Search for the cell housing the specified text and yield its [x, y] center coordinate. 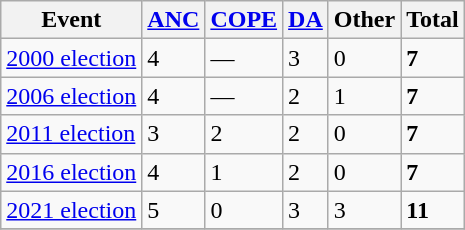
Event [72, 20]
2011 election [72, 134]
Other [364, 20]
11 [433, 210]
5 [174, 210]
2006 election [72, 96]
Total [433, 20]
2016 election [72, 172]
2021 election [72, 210]
2000 election [72, 58]
COPE [244, 20]
ANC [174, 20]
DA [306, 20]
